For the text-containing cell, return its midpoint in (x, y) coordinate format. 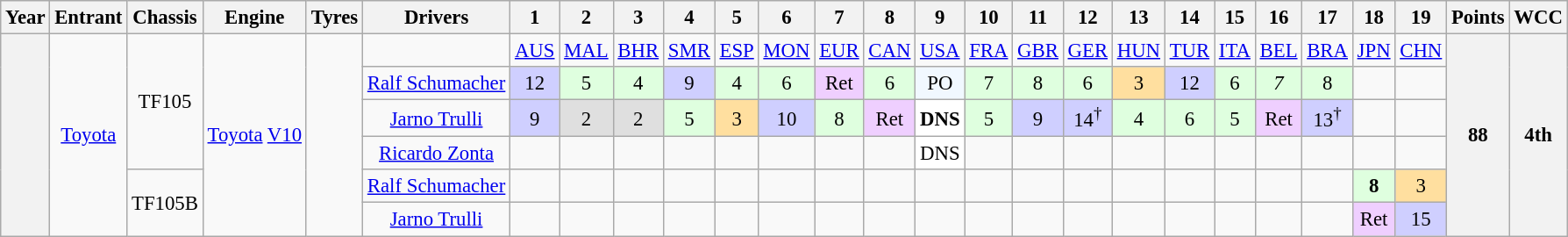
BRA (1328, 51)
Drivers (437, 18)
11 (1038, 18)
USA (940, 51)
Chassis (165, 18)
13 (1138, 18)
MAL (586, 51)
4th (1538, 135)
HUN (1138, 51)
Toyota V10 (254, 135)
TF105B (165, 204)
Ricardo Zonta (437, 154)
BHR (638, 51)
TUR (1189, 51)
AUS (535, 51)
WCC (1538, 18)
EUR (839, 51)
MON (787, 51)
GER (1087, 51)
1 (535, 18)
Toyota (89, 135)
JPN (1373, 51)
PO (940, 83)
88 (1479, 135)
14 (1189, 18)
19 (1421, 18)
16 (1279, 18)
Tyres (334, 18)
TF105 (165, 102)
FRA (989, 51)
Year (25, 18)
CHN (1421, 51)
18 (1373, 18)
SMR (689, 51)
GBR (1038, 51)
17 (1328, 18)
13† (1328, 118)
Engine (254, 18)
Entrant (89, 18)
BEL (1279, 51)
Points (1479, 18)
ESP (737, 51)
ITA (1235, 51)
CAN (889, 51)
14† (1087, 118)
